Provide the [x, y] coordinate of the cell's center where the given text is located.  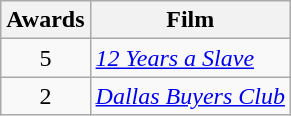
12 Years a Slave [190, 58]
Film [190, 20]
2 [46, 96]
Awards [46, 20]
Dallas Buyers Club [190, 96]
5 [46, 58]
